Provide the (x, y) coordinate of the cell's center where the given text is located.  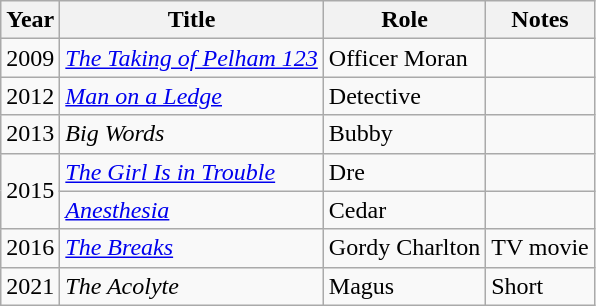
The Breaks (192, 248)
Year (30, 20)
Officer Moran (404, 58)
Detective (404, 96)
Bubby (404, 134)
Magus (404, 286)
Title (192, 20)
The Girl Is in Trouble (192, 172)
Man on a Ledge (192, 96)
2015 (30, 191)
The Taking of Pelham 123 (192, 58)
Short (540, 286)
2013 (30, 134)
Big Words (192, 134)
Dre (404, 172)
Role (404, 20)
2012 (30, 96)
2021 (30, 286)
2009 (30, 58)
Gordy Charlton (404, 248)
TV movie (540, 248)
Cedar (404, 210)
Anesthesia (192, 210)
2016 (30, 248)
Notes (540, 20)
The Acolyte (192, 286)
